Return the (X, Y) coordinate for the center point of the cell that contains the specified text.  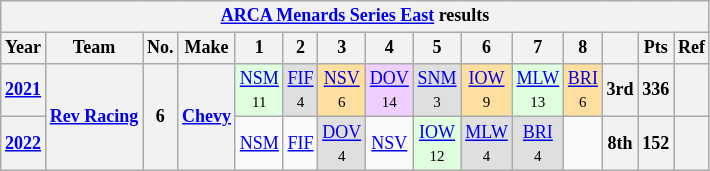
DOV4 (342, 144)
MLW4 (486, 144)
3rd (620, 90)
336 (656, 90)
3 (342, 48)
Team (94, 48)
8 (584, 48)
2021 (24, 90)
SNM3 (437, 90)
DOV14 (390, 90)
BRI6 (584, 90)
NSV (390, 144)
IOW12 (437, 144)
2 (300, 48)
152 (656, 144)
2022 (24, 144)
4 (390, 48)
MLW13 (538, 90)
1 (259, 48)
Year (24, 48)
Make (207, 48)
Chevy (207, 116)
IOW9 (486, 90)
7 (538, 48)
FIF4 (300, 90)
Pts (656, 48)
ARCA Menards Series East results (355, 16)
Rev Racing (94, 116)
No. (160, 48)
8th (620, 144)
NSM (259, 144)
NSV6 (342, 90)
BRI4 (538, 144)
Ref (692, 48)
NSM11 (259, 90)
5 (437, 48)
FIF (300, 144)
